From the cell containing the given text, extract its center point as (X, Y) coordinate. 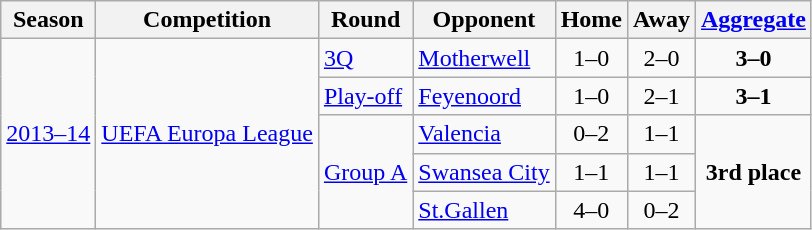
UEFA Europa League (208, 134)
Play-off (365, 96)
3Q (365, 58)
Valencia (484, 134)
3–0 (753, 58)
3–1 (753, 96)
Feyenoord (484, 96)
3rd place (753, 172)
Competition (208, 20)
4–0 (591, 210)
St.Gallen (484, 210)
2013–14 (48, 134)
Motherwell (484, 58)
Round (365, 20)
Season (48, 20)
Aggregate (753, 20)
Group A (365, 172)
Away (662, 20)
Opponent (484, 20)
Home (591, 20)
Swansea City (484, 172)
2–1 (662, 96)
2–0 (662, 58)
